Extract the [x, y] coordinate from the center of the cell holding the provided text.  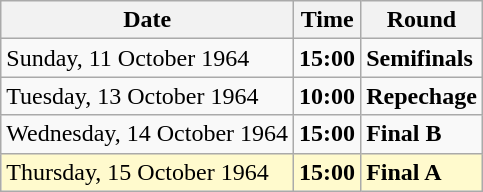
Sunday, 11 October 1964 [148, 58]
Tuesday, 13 October 1964 [148, 96]
Wednesday, 14 October 1964 [148, 134]
Round [422, 20]
Final A [422, 172]
Thursday, 15 October 1964 [148, 172]
10:00 [328, 96]
Final B [422, 134]
Date [148, 20]
Semifinals [422, 58]
Repechage [422, 96]
Time [328, 20]
